For the text-containing cell, return its midpoint in (X, Y) coordinate format. 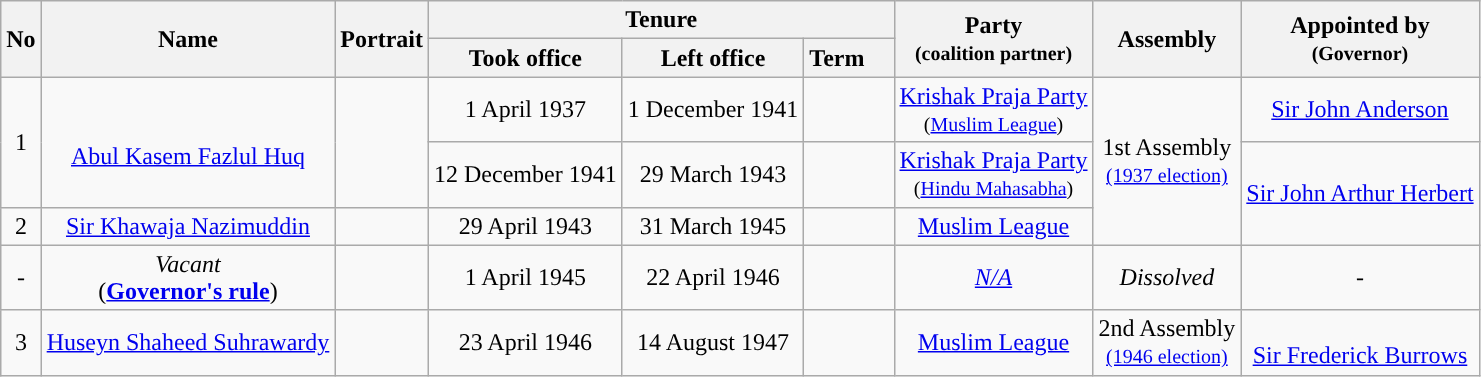
Dissolved (1167, 278)
Abul Kasem Fazlul Huq (188, 142)
Huseyn Shaheed Suhrawardy (188, 342)
29 April 1943 (526, 226)
29 March 1943 (713, 174)
Party(coalition partner) (994, 39)
1 April 1945 (526, 278)
23 April 1946 (526, 342)
2nd Assembly(1946 election) (1167, 342)
1 December 1941 (713, 110)
Assembly (1167, 39)
1st Assembly(1937 election) (1167, 161)
2 (21, 226)
Vacant(Governor's rule) (188, 278)
12 December 1941 (526, 174)
Sir Khawaja Nazimuddin (188, 226)
1 April 1937 (526, 110)
Krishak Praja Party(Hindu Mahasabha) (994, 174)
31 March 1945 (713, 226)
Krishak Praja Party(Muslim League) (994, 110)
N/A (994, 278)
1 (21, 142)
14 August 1947 (713, 342)
Tenure (662, 20)
Sir John Arthur Herbert (1360, 194)
22 April 1946 (713, 278)
Sir John Anderson (1360, 110)
Took office (526, 58)
3 (21, 342)
Portrait (382, 39)
Left office (713, 58)
No (21, 39)
Appointed by(Governor) (1360, 39)
Sir Frederick Burrows (1360, 342)
Name (188, 39)
Term (849, 58)
